Scan for the cell matching the given text and deliver its [x, y] coordinate at center. 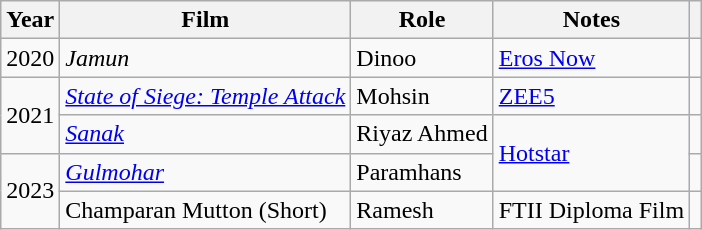
Sanak [206, 134]
Riyaz Ahmed [422, 134]
Notes [591, 20]
2020 [30, 58]
Ramesh [422, 210]
Year [30, 20]
Hotstar [591, 153]
Mohsin [422, 96]
2023 [30, 191]
Paramhans [422, 172]
Eros Now [591, 58]
2021 [30, 115]
Film [206, 20]
State of Siege: Temple Attack [206, 96]
Jamun [206, 58]
Role [422, 20]
ZEE5 [591, 96]
FTII Diploma Film [591, 210]
Dinoo [422, 58]
Gulmohar [206, 172]
Champaran Mutton (Short) [206, 210]
